Locate the cell with the specified text and output its [X, Y] center coordinate. 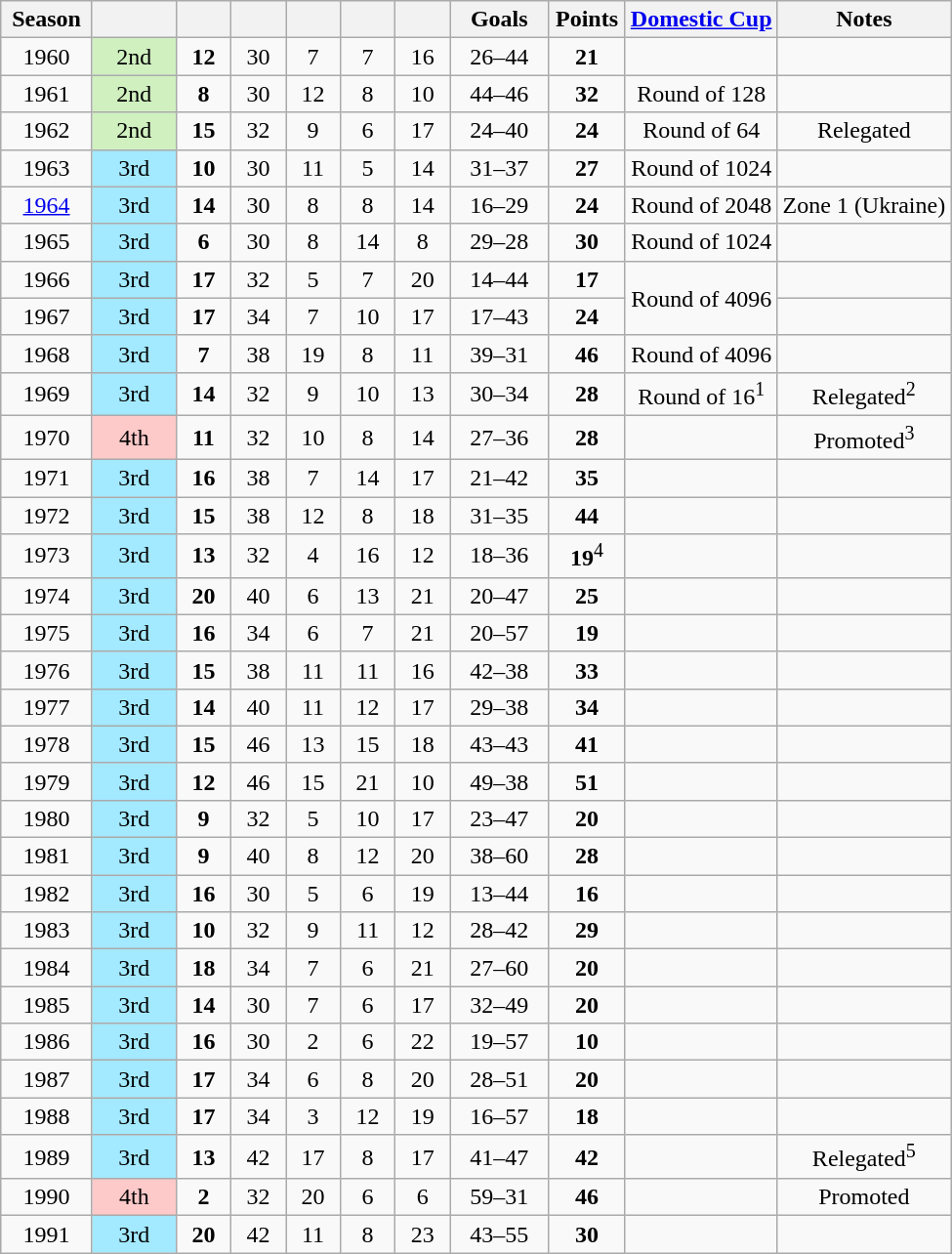
1990 [47, 1197]
Points [588, 20]
44–46 [500, 94]
1984 [47, 968]
41 [588, 744]
27–36 [500, 438]
21–42 [500, 478]
1967 [47, 316]
27 [588, 168]
1988 [47, 1116]
19–57 [500, 1042]
28–42 [500, 931]
51 [588, 781]
Notes [864, 20]
44 [588, 516]
1980 [47, 819]
20–57 [500, 633]
14–44 [500, 279]
1962 [47, 131]
24–40 [500, 131]
13–44 [500, 894]
Round of 128 [701, 94]
Round of 2048 [701, 205]
29–38 [500, 707]
1960 [47, 57]
1989 [47, 1156]
16–57 [500, 1116]
1965 [47, 242]
1974 [47, 596]
Domestic Cup [701, 20]
1987 [47, 1079]
22 [423, 1042]
30–34 [500, 395]
43–55 [500, 1234]
1979 [47, 781]
Promoted3 [864, 438]
33 [588, 670]
Zone 1 (Ukraine) [864, 205]
35 [588, 478]
1983 [47, 931]
1973 [47, 557]
42–38 [500, 670]
4 [312, 557]
23 [423, 1234]
1978 [47, 744]
31–37 [500, 168]
20–47 [500, 596]
28–51 [500, 1079]
17–43 [500, 316]
26–44 [500, 57]
Relegated2 [864, 395]
39–31 [500, 354]
1985 [47, 1005]
18–36 [500, 557]
194 [588, 557]
Round of 161 [701, 395]
1964 [47, 205]
1969 [47, 395]
1982 [47, 894]
1976 [47, 670]
1970 [47, 438]
Relegated5 [864, 1156]
31–35 [500, 516]
1972 [47, 516]
1986 [47, 1042]
3 [312, 1116]
1975 [47, 633]
1966 [47, 279]
Season [47, 20]
1991 [47, 1234]
1961 [47, 94]
59–31 [500, 1197]
1981 [47, 857]
Relegated [864, 131]
29–28 [500, 242]
1963 [47, 168]
43–43 [500, 744]
49–38 [500, 781]
41–47 [500, 1156]
1977 [47, 707]
25 [588, 596]
Goals [500, 20]
38–60 [500, 857]
1971 [47, 478]
Round of 64 [701, 131]
27–60 [500, 968]
23–47 [500, 819]
16–29 [500, 205]
29 [588, 931]
1968 [47, 354]
32–49 [500, 1005]
Promoted [864, 1197]
